Provide the (x, y) coordinate of the cell's center where the given text is located.  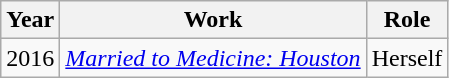
Role (407, 20)
Year (30, 20)
Work (213, 20)
Herself (407, 58)
2016 (30, 58)
Married to Medicine: Houston (213, 58)
